Extract the [x, y] coordinate from the center of the cell holding the provided text.  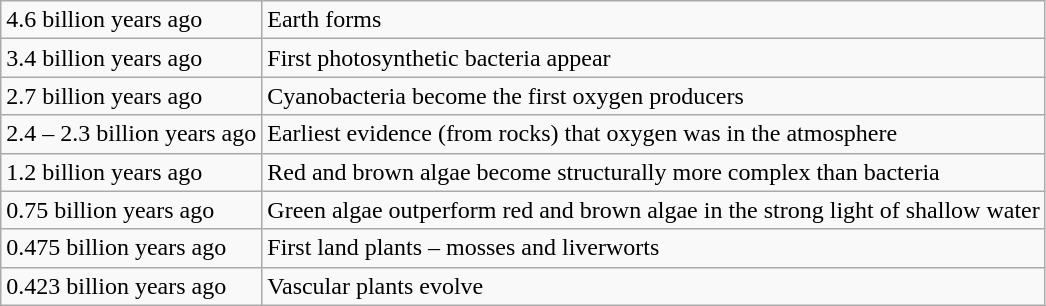
0.475 billion years ago [132, 248]
3.4 billion years ago [132, 58]
Cyanobacteria become the first oxygen producers [654, 96]
Earliest evidence (from rocks) that oxygen was in the atmosphere [654, 134]
Earth forms [654, 20]
First photosynthetic bacteria appear [654, 58]
Red and brown algae become structurally more complex than bacteria [654, 172]
Green algae outperform red and brown algae in the strong light of shallow water [654, 210]
First land plants – mosses and liverworts [654, 248]
1.2 billion years ago [132, 172]
0.75 billion years ago [132, 210]
4.6 billion years ago [132, 20]
2.7 billion years ago [132, 96]
0.423 billion years ago [132, 286]
Vascular plants evolve [654, 286]
2.4 – 2.3 billion years ago [132, 134]
